Search for the cell housing the specified text and yield its [X, Y] center coordinate. 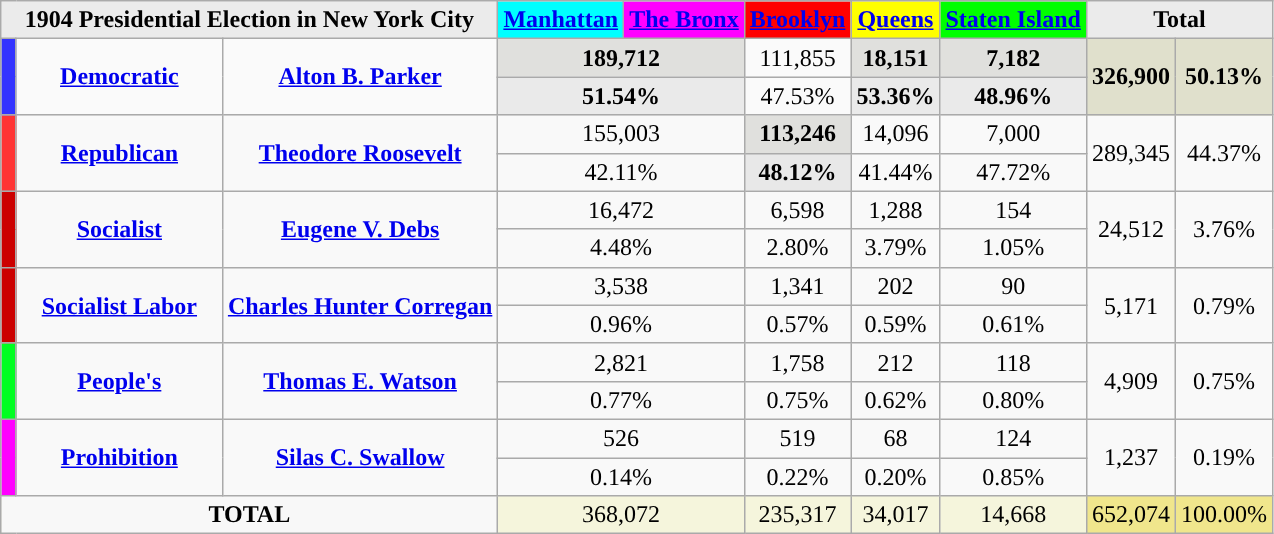
7,182 [1013, 58]
1.05% [1013, 248]
Total [1179, 20]
Queens [896, 20]
18,151 [896, 58]
4,909 [1130, 381]
47.72% [1013, 172]
34,017 [896, 515]
48.96% [1013, 96]
0.22% [798, 477]
6,598 [798, 210]
Brooklyn [798, 20]
Thomas E. Watson [360, 381]
Socialist Labor [119, 305]
289,345 [1130, 153]
0.62% [896, 400]
Theodore Roosevelt [360, 153]
50.13% [1224, 77]
0.57% [798, 324]
2,821 [621, 362]
0.19% [1224, 457]
124 [1013, 438]
0.80% [1013, 400]
Staten Island [1013, 20]
Eugene V. Debs [360, 229]
44.37% [1224, 153]
652,074 [1130, 515]
3.79% [896, 248]
Republican [119, 153]
Democratic [119, 77]
0.59% [896, 324]
5,171 [1130, 305]
1904 Presidential Election in New York City [250, 20]
0.14% [621, 477]
0.77% [621, 400]
0.61% [1013, 324]
0.96% [621, 324]
118 [1013, 362]
212 [896, 362]
Manhattan [561, 20]
14,668 [1013, 515]
113,246 [798, 134]
68 [896, 438]
368,072 [621, 515]
100.00% [1224, 515]
53.36% [896, 96]
90 [1013, 286]
4.48% [621, 248]
0.85% [1013, 477]
154 [1013, 210]
47.53% [798, 96]
People's [119, 381]
42.11% [621, 172]
326,900 [1130, 77]
Alton B. Parker [360, 77]
Socialist [119, 229]
16,472 [621, 210]
3.76% [1224, 229]
526 [621, 438]
51.54% [621, 96]
24,512 [1130, 229]
1,237 [1130, 457]
3,538 [621, 286]
2.80% [798, 248]
189,712 [621, 58]
1,758 [798, 362]
0.79% [1224, 305]
202 [896, 286]
235,317 [798, 515]
Charles Hunter Corregan [360, 305]
1,288 [896, 210]
Prohibition [119, 457]
519 [798, 438]
41.44% [896, 172]
14,096 [896, 134]
1,341 [798, 286]
TOTAL [250, 515]
Silas C. Swallow [360, 457]
48.12% [798, 172]
155,003 [621, 134]
The Bronx [684, 20]
7,000 [1013, 134]
0.20% [896, 477]
111,855 [798, 58]
